Return the [x, y] coordinate for the center point of the cell that contains the specified text.  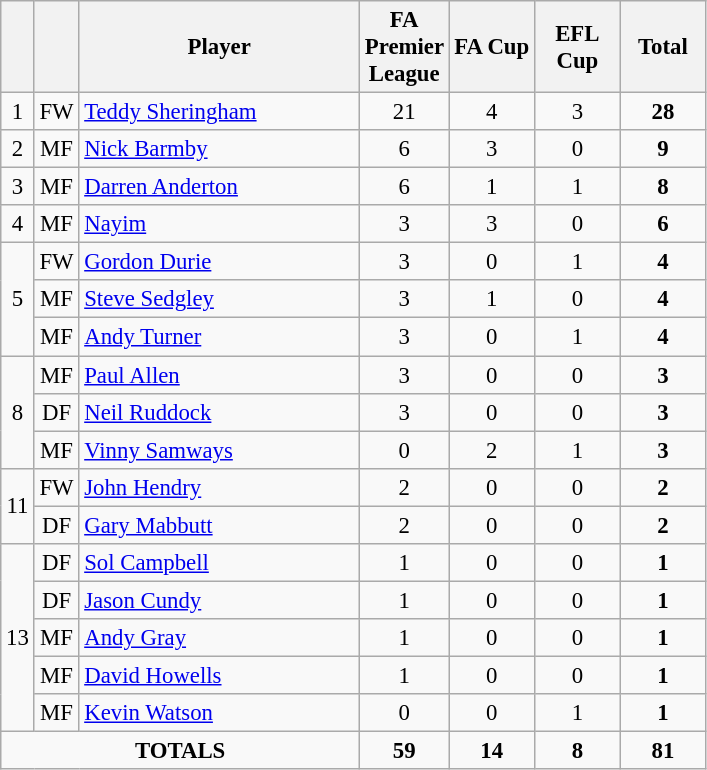
Jason Cundy [220, 600]
Paul Allen [220, 375]
5 [18, 300]
Gary Mabbutt [220, 525]
21 [404, 112]
EFL Cup [578, 47]
59 [404, 751]
Total [663, 47]
FA Cup [492, 47]
Andy Gray [220, 638]
Player [220, 47]
Gordon Durie [220, 262]
Vinny Samways [220, 450]
Sol Campbell [220, 563]
Nick Barmby [220, 149]
Teddy Sheringham [220, 112]
FA Premier League [404, 47]
28 [663, 112]
John Hendry [220, 487]
TOTALS [180, 751]
14 [492, 751]
Steve Sedgley [220, 299]
Darren Anderton [220, 187]
9 [663, 149]
Andy Turner [220, 337]
Nayim [220, 224]
Neil Ruddock [220, 412]
13 [18, 638]
Kevin Watson [220, 713]
81 [663, 751]
11 [18, 506]
David Howells [220, 675]
